Scan for the cell matching the given text and deliver its [X, Y] coordinate at center. 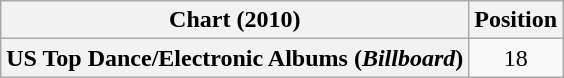
Position [516, 20]
US Top Dance/Electronic Albums (Billboard) [235, 58]
Chart (2010) [235, 20]
18 [516, 58]
